For the text-containing cell, return its midpoint in (x, y) coordinate format. 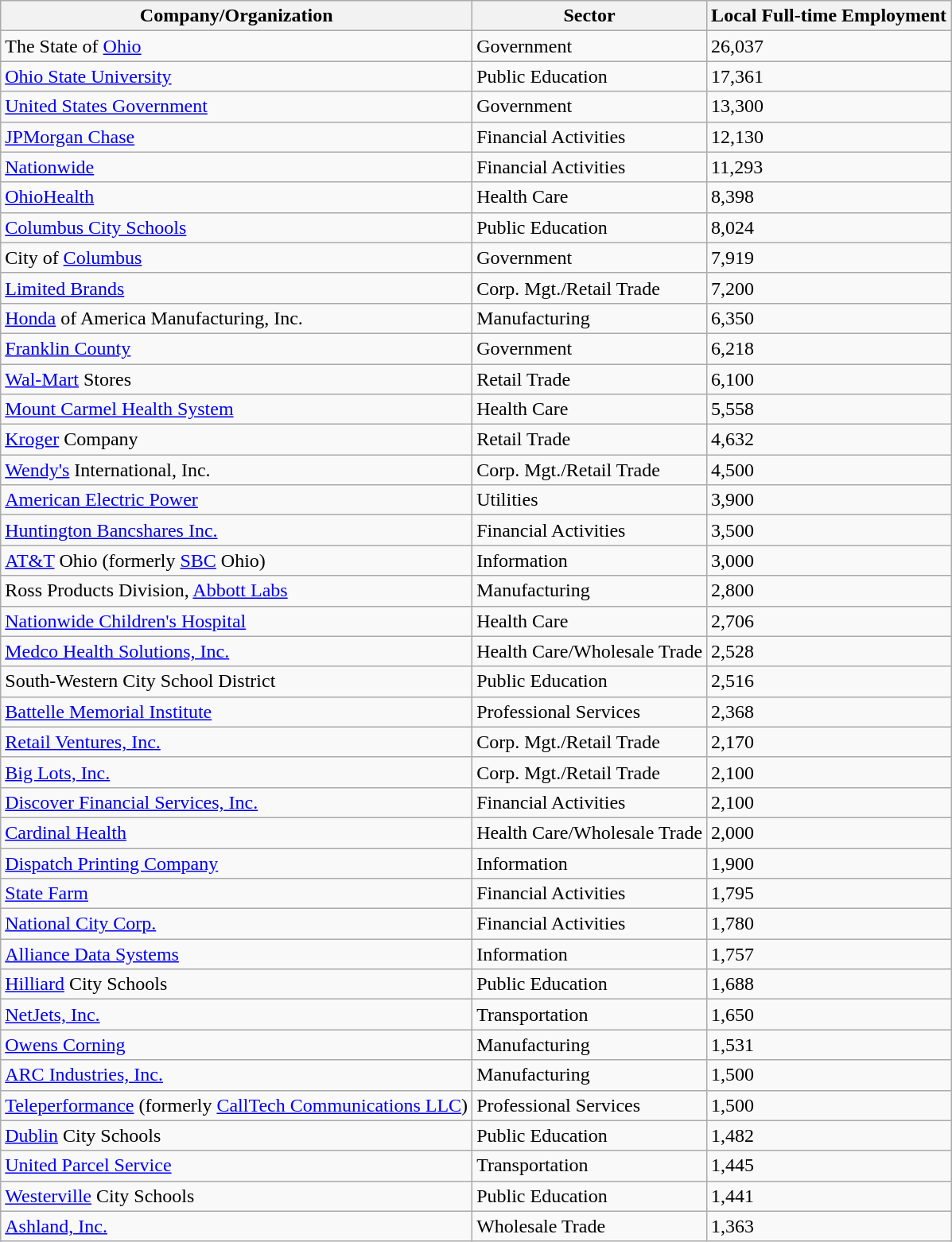
1,688 (829, 984)
2,706 (829, 621)
1,900 (829, 863)
Honda of America Manufacturing, Inc. (237, 318)
Owens Corning (237, 1045)
6,350 (829, 318)
1,531 (829, 1045)
4,500 (829, 470)
2,800 (829, 591)
United States Government (237, 107)
8,024 (829, 227)
1,650 (829, 1015)
Wal-Mart Stores (237, 379)
Kroger Company (237, 440)
NetJets, Inc. (237, 1015)
Columbus City Schools (237, 227)
City of Columbus (237, 258)
1,441 (829, 1196)
Utilities (590, 500)
Wholesale Trade (590, 1226)
17,361 (829, 76)
JPMorgan Chase (237, 137)
Cardinal Health (237, 833)
26,037 (829, 46)
National City Corp. (237, 924)
1,780 (829, 924)
2,368 (829, 712)
Dublin City Schools (237, 1135)
3,000 (829, 561)
Ross Products Division, Abbott Labs (237, 591)
ARC Industries, Inc. (237, 1075)
Sector (590, 16)
Nationwide Children's Hospital (237, 621)
7,919 (829, 258)
Ashland, Inc. (237, 1226)
Teleperformance (formerly CallTech Communications LLC) (237, 1105)
Ohio State University (237, 76)
Hilliard City Schools (237, 984)
1,445 (829, 1166)
1,482 (829, 1135)
Wendy's International, Inc. (237, 470)
1,757 (829, 954)
Westerville City Schools (237, 1196)
South-Western City School District (237, 681)
The State of Ohio (237, 46)
Local Full-time Employment (829, 16)
8,398 (829, 197)
1,795 (829, 894)
Medco Health Solutions, Inc. (237, 651)
2,528 (829, 651)
7,200 (829, 288)
Battelle Memorial Institute (237, 712)
Franklin County (237, 348)
3,900 (829, 500)
AT&T Ohio (formerly SBC Ohio) (237, 561)
Mount Carmel Health System (237, 409)
OhioHealth (237, 197)
Limited Brands (237, 288)
3,500 (829, 530)
2,170 (829, 742)
4,632 (829, 440)
Alliance Data Systems (237, 954)
Discover Financial Services, Inc. (237, 802)
11,293 (829, 167)
United Parcel Service (237, 1166)
12,130 (829, 137)
Dispatch Printing Company (237, 863)
6,100 (829, 379)
5,558 (829, 409)
2,516 (829, 681)
13,300 (829, 107)
Company/Organization (237, 16)
Big Lots, Inc. (237, 772)
6,218 (829, 348)
Huntington Bancshares Inc. (237, 530)
1,363 (829, 1226)
Nationwide (237, 167)
Retail Ventures, Inc. (237, 742)
2,000 (829, 833)
American Electric Power (237, 500)
State Farm (237, 894)
